Return (x, y) of the center of cell containing provided text 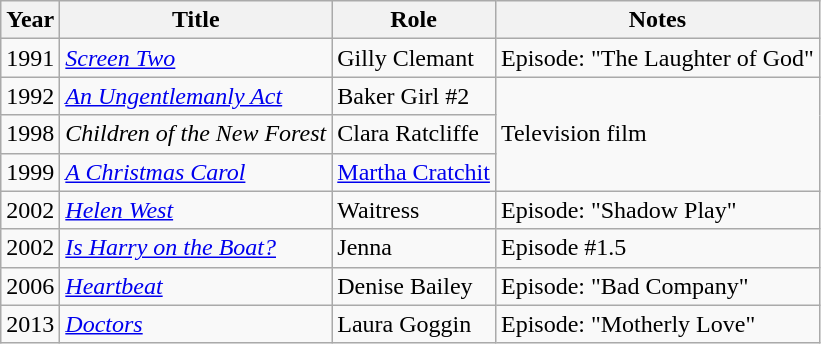
1992 (30, 96)
Episode: "Shadow Play" (657, 210)
2013 (30, 324)
Television film (657, 134)
Children of the New Forest (196, 134)
2006 (30, 286)
Waitress (414, 210)
Role (414, 20)
Episode: "Motherly Love" (657, 324)
1991 (30, 58)
Episode #1.5 (657, 248)
Episode: "Bad Company" (657, 286)
Heartbeat (196, 286)
Notes (657, 20)
Episode: "The Laughter of God" (657, 58)
Title (196, 20)
A Christmas Carol (196, 172)
Laura Goggin (414, 324)
Martha Cratchit (414, 172)
Denise Bailey (414, 286)
Baker Girl #2 (414, 96)
Gilly Clemant (414, 58)
Doctors (196, 324)
1998 (30, 134)
1999 (30, 172)
Year (30, 20)
An Ungentlemanly Act (196, 96)
Jenna (414, 248)
Clara Ratcliffe (414, 134)
Is Harry on the Boat? (196, 248)
Screen Two (196, 58)
Helen West (196, 210)
